Detect which cell encompasses the target text, then output its (x, y) center coordinate. 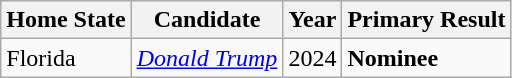
Year (312, 20)
Candidate (207, 20)
Donald Trump (207, 58)
Home State (66, 20)
Primary Result (426, 20)
Nominee (426, 58)
Florida (66, 58)
2024 (312, 58)
